Scan for the cell matching the given text and deliver its (X, Y) coordinate at center. 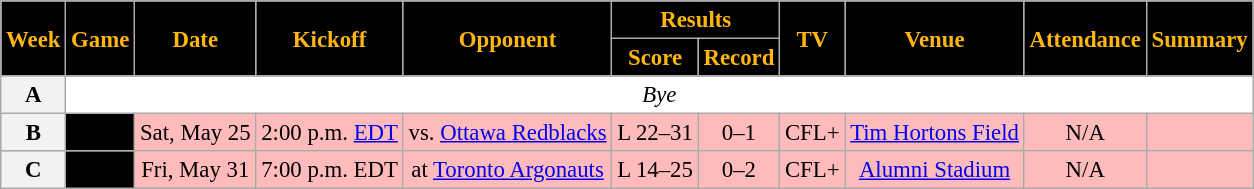
Record (738, 58)
Week (34, 38)
vs. Ottawa Redblacks (508, 133)
Fri, May 31 (196, 170)
L 14–25 (655, 170)
Summary (1200, 38)
0–1 (738, 133)
1 (100, 133)
2:00 p.m. EDT (330, 133)
Results (696, 20)
TV (812, 38)
Bye (660, 95)
7:00 p.m. EDT (330, 170)
Alumni Stadium (934, 170)
B (34, 133)
C (34, 170)
Game (100, 38)
A (34, 95)
L 22–31 (655, 133)
Opponent (508, 38)
0–2 (738, 170)
Attendance (1085, 38)
Date (196, 38)
Sat, May 25 (196, 133)
Venue (934, 38)
Kickoff (330, 38)
Tim Hortons Field (934, 133)
at Toronto Argonauts (508, 170)
2 (100, 170)
Score (655, 58)
